Return the [x, y] coordinate for the center point of the cell that contains the specified text.  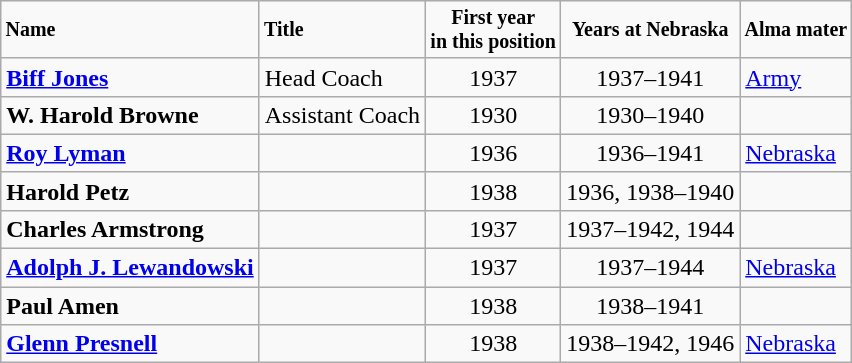
Years at Nebraska [650, 30]
1937–1942, 1944 [650, 229]
1936, 1938–1940 [650, 191]
1938–1942, 1946 [650, 344]
1937–1941 [650, 77]
Paul Amen [130, 306]
Charles Armstrong [130, 229]
Adolph J. Lewandowski [130, 268]
Harold Petz [130, 191]
1938–1941 [650, 306]
1936–1941 [650, 153]
1937–1944 [650, 268]
Roy Lyman [130, 153]
Title [342, 30]
1930 [494, 115]
Alma mater [796, 30]
Name [130, 30]
Head Coach [342, 77]
Army [796, 77]
1936 [494, 153]
W. Harold Browne [130, 115]
Assistant Coach [342, 115]
Glenn Presnell [130, 344]
First yearin this position [494, 30]
1930–1940 [650, 115]
Biff Jones [130, 77]
